Identify which cell holds the provided text, then report its (x, y) central coordinate. 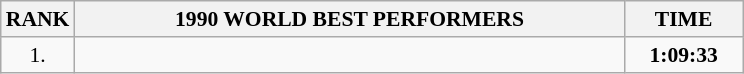
1990 WORLD BEST PERFORMERS (349, 19)
1. (38, 55)
RANK (38, 19)
TIME (684, 19)
1:09:33 (684, 55)
